Return [x, y] of the center of cell containing provided text 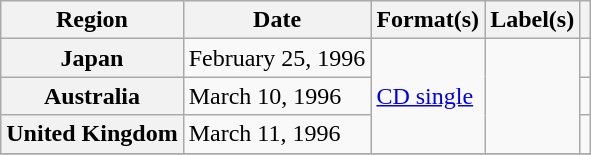
Date [277, 20]
Label(s) [532, 20]
Japan [92, 58]
Australia [92, 96]
Region [92, 20]
February 25, 1996 [277, 58]
March 10, 1996 [277, 96]
March 11, 1996 [277, 134]
CD single [428, 96]
Format(s) [428, 20]
United Kingdom [92, 134]
